Provide the [x, y] coordinate of the cell's center where the given text is located.  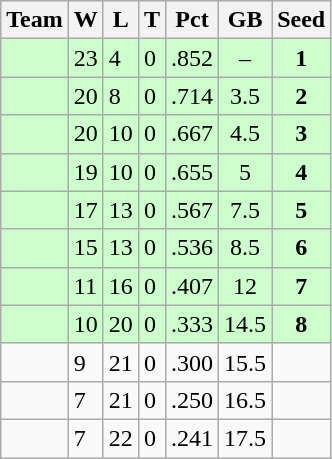
.300 [192, 362]
3.5 [246, 96]
Pct [192, 20]
14.5 [246, 324]
.667 [192, 134]
15 [86, 248]
.241 [192, 438]
7.5 [246, 210]
L [120, 20]
16 [120, 286]
1 [302, 58]
22 [120, 438]
.852 [192, 58]
19 [86, 172]
T [152, 20]
Seed [302, 20]
4.5 [246, 134]
12 [246, 286]
11 [86, 286]
GB [246, 20]
15.5 [246, 362]
.567 [192, 210]
W [86, 20]
.333 [192, 324]
23 [86, 58]
3 [302, 134]
9 [86, 362]
.536 [192, 248]
– [246, 58]
2 [302, 96]
.655 [192, 172]
17 [86, 210]
.250 [192, 400]
8.5 [246, 248]
.714 [192, 96]
6 [302, 248]
.407 [192, 286]
16.5 [246, 400]
Team [35, 20]
17.5 [246, 438]
